For the text-containing cell, return its midpoint in (X, Y) coordinate format. 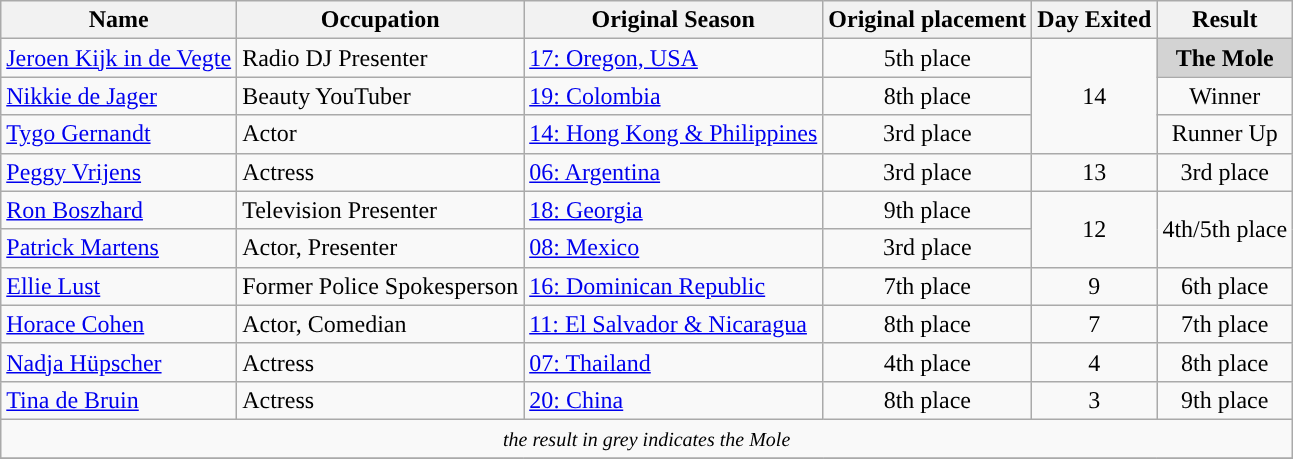
9 (1094, 286)
Ellie Lust (119, 286)
Original placement (928, 20)
3 (1094, 400)
6th place (1225, 286)
Radio DJ Presenter (380, 58)
Peggy Vrijens (119, 172)
Jeroen Kijk in de Vegte (119, 58)
08: Mexico (674, 248)
the result in grey indicates the Mole (647, 438)
Occupation (380, 20)
4th place (928, 362)
20: China (674, 400)
Patrick Martens (119, 248)
11: El Salvador & Nicaragua (674, 324)
Original Season (674, 20)
14 (1094, 96)
Result (1225, 20)
Beauty YouTuber (380, 96)
Winner (1225, 96)
Nadja Hüpscher (119, 362)
07: Thailand (674, 362)
18: Georgia (674, 210)
Day Exited (1094, 20)
Actor, Presenter (380, 248)
12 (1094, 229)
5th place (928, 58)
4th/5th place (1225, 229)
Horace Cohen (119, 324)
Nikkie de Jager (119, 96)
Tygo Gernandt (119, 134)
Television Presenter (380, 210)
17: Oregon, USA (674, 58)
Former Police Spokesperson (380, 286)
Actor, Comedian (380, 324)
4 (1094, 362)
Ron Boszhard (119, 210)
Tina de Bruin (119, 400)
Name (119, 20)
14: Hong Kong & Philippines (674, 134)
Actor (380, 134)
06: Argentina (674, 172)
Runner Up (1225, 134)
The Mole (1225, 58)
7 (1094, 324)
13 (1094, 172)
16: Dominican Republic (674, 286)
19: Colombia (674, 96)
